Identify which cell holds the provided text, then report its [X, Y] central coordinate. 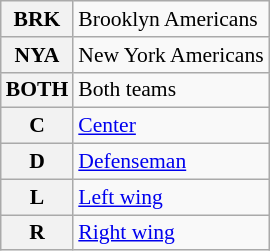
R [38, 233]
C [38, 126]
Brooklyn Americans [170, 19]
Right wing [170, 233]
Defenseman [170, 162]
Left wing [170, 197]
D [38, 162]
BOTH [38, 90]
Center [170, 126]
BRK [38, 19]
L [38, 197]
Both teams [170, 90]
NYA [38, 55]
New York Americans [170, 55]
